Pinpoint the cell where the given text exists, returning its [x, y] midpoint coordinate. 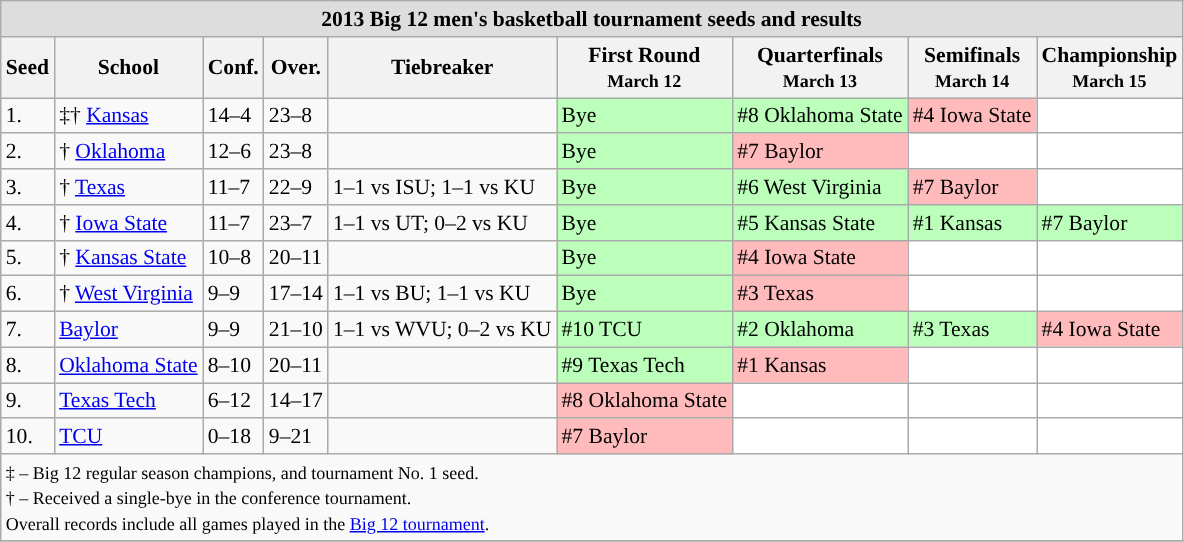
SemifinalsMarch 14 [972, 68]
1–1 vs UT; 0–2 vs KU [442, 223]
2. [28, 152]
9–21 [296, 437]
Texas Tech [128, 401]
Oklahoma State [128, 365]
1–1 vs ISU; 1–1 vs KU [442, 187]
TCU [128, 437]
10. [28, 437]
† Texas [128, 187]
‡† Kansas [128, 116]
4. [28, 223]
17–14 [296, 294]
8. [28, 365]
8–10 [234, 365]
0–18 [234, 437]
#5 Kansas State [820, 223]
21–10 [296, 330]
2013 Big 12 men's basketball tournament seeds and results [592, 19]
10–8 [234, 258]
#2 Oklahoma [820, 330]
22–9 [296, 187]
QuarterfinalsMarch 13 [820, 68]
#10 TCU [644, 330]
1–1 vs WVU; 0–2 vs KU [442, 330]
Conf. [234, 68]
3. [28, 187]
12–6 [234, 152]
Seed [28, 68]
† Iowa State [128, 223]
1. [28, 116]
† West Virginia [128, 294]
7. [28, 330]
ChampionshipMarch 15 [1110, 68]
† Oklahoma [128, 152]
† Kansas State [128, 258]
23–7 [296, 223]
6. [28, 294]
6–12 [234, 401]
9. [28, 401]
#9 Texas Tech [644, 365]
14–17 [296, 401]
#6 West Virginia [820, 187]
1–1 vs BU; 1–1 vs KU [442, 294]
School [128, 68]
First RoundMarch 12 [644, 68]
5. [28, 258]
Tiebreaker [442, 68]
14–4 [234, 116]
Baylor [128, 330]
Over. [296, 68]
